Search for the cell housing the specified text and yield its (x, y) center coordinate. 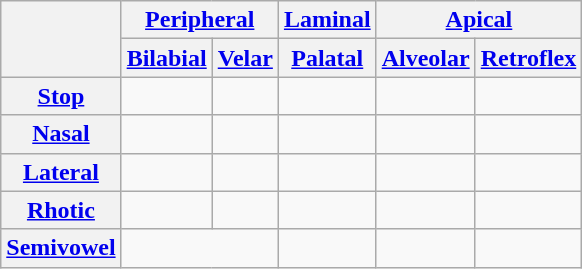
Bilabial (166, 58)
Retroflex (528, 58)
Peripheral (200, 20)
Palatal (327, 58)
Nasal (61, 134)
Apical (479, 20)
Velar (245, 58)
Stop (61, 96)
Laminal (327, 20)
Semivowel (61, 248)
Rhotic (61, 210)
Lateral (61, 172)
Alveolar (426, 58)
